Capture the cell that displays the provided text and extract its [x, y] central coordinate. 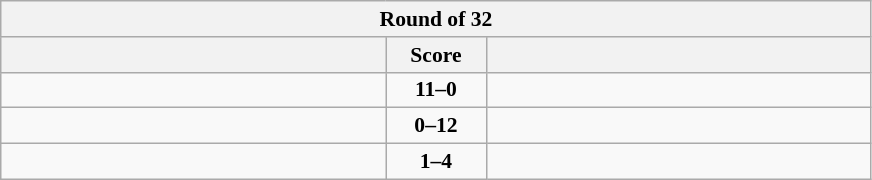
0–12 [436, 126]
11–0 [436, 90]
1–4 [436, 162]
Score [436, 55]
Round of 32 [436, 19]
